Pinpoint the cell where the given text exists, returning its [x, y] midpoint coordinate. 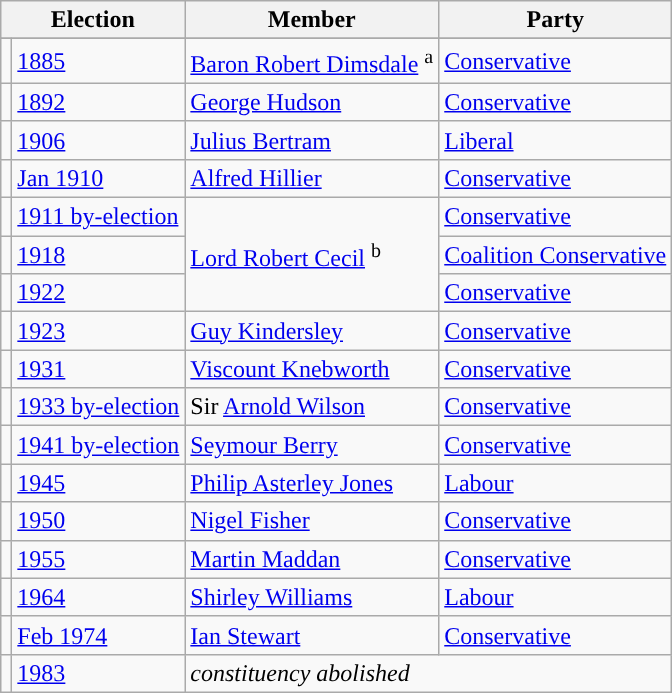
Liberal [556, 140]
1983 [98, 673]
Seymour Berry [312, 445]
Philip Asterley Jones [312, 483]
1941 by-election [98, 445]
1931 [98, 369]
George Hudson [312, 102]
Alfred Hillier [312, 178]
Guy Kindersley [312, 331]
Nigel Fisher [312, 521]
1945 [98, 483]
Jan 1910 [98, 178]
Lord Robert Cecil b [312, 255]
1933 by-election [98, 407]
1950 [98, 521]
Feb 1974 [98, 635]
Coalition Conservative [556, 255]
1922 [98, 293]
1885 [98, 62]
1906 [98, 140]
Party [556, 20]
1892 [98, 102]
1911 by-election [98, 217]
Sir Arnold Wilson [312, 407]
Baron Robert Dimsdale a [312, 62]
1955 [98, 559]
Viscount Knebworth [312, 369]
1923 [98, 331]
Ian Stewart [312, 635]
constituency abolished [428, 673]
Martin Maddan [312, 559]
Member [312, 20]
Shirley Williams [312, 597]
Julius Bertram [312, 140]
Election [93, 20]
1964 [98, 597]
1918 [98, 255]
